Scan for the cell matching the given text and deliver its [X, Y] coordinate at center. 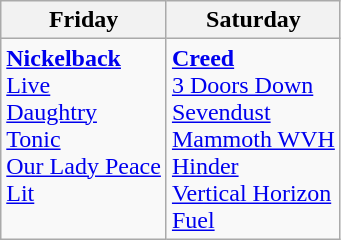
NickelbackLiveDaughtryTonicOur Lady PeaceLit [84, 139]
Saturday [253, 20]
Friday [84, 20]
Creed3 Doors DownSevendustMammoth WVHHinderVertical HorizonFuel [253, 139]
